Find where the given text appears and provide that cell's center as (X, Y) coordinate. 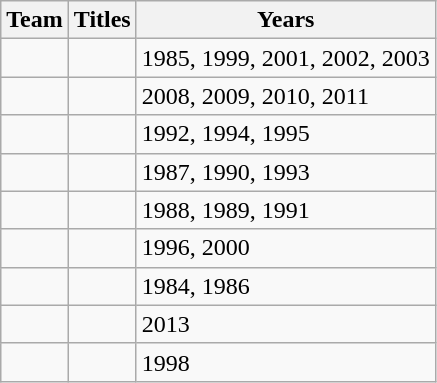
1985, 1999, 2001, 2002, 2003 (286, 58)
Team (35, 20)
1998 (286, 362)
1996, 2000 (286, 248)
1987, 1990, 1993 (286, 172)
Titles (102, 20)
1988, 1989, 1991 (286, 210)
2008, 2009, 2010, 2011 (286, 96)
1992, 1994, 1995 (286, 134)
2013 (286, 324)
1984, 1986 (286, 286)
Years (286, 20)
